Scan for the cell matching the given text and deliver its (X, Y) coordinate at center. 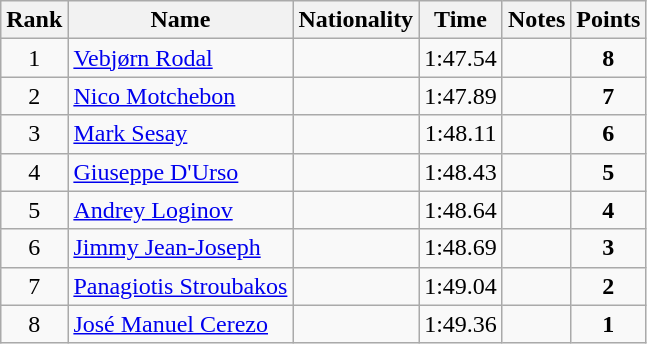
1:48.64 (461, 210)
Andrey Loginov (180, 210)
Mark Sesay (180, 134)
1:47.89 (461, 96)
Rank (34, 20)
Nico Motchebon (180, 96)
Giuseppe D'Urso (180, 172)
José Manuel Cerezo (180, 324)
Panagiotis Stroubakos (180, 286)
1:47.54 (461, 58)
Time (461, 20)
1:48.11 (461, 134)
Notes (536, 20)
1:49.36 (461, 324)
Vebjørn Rodal (180, 58)
1:49.04 (461, 286)
Jimmy Jean-Joseph (180, 248)
Name (180, 20)
1:48.43 (461, 172)
1:48.69 (461, 248)
Points (608, 20)
Nationality (356, 20)
